Detect which cell encompasses the target text, then output its (x, y) center coordinate. 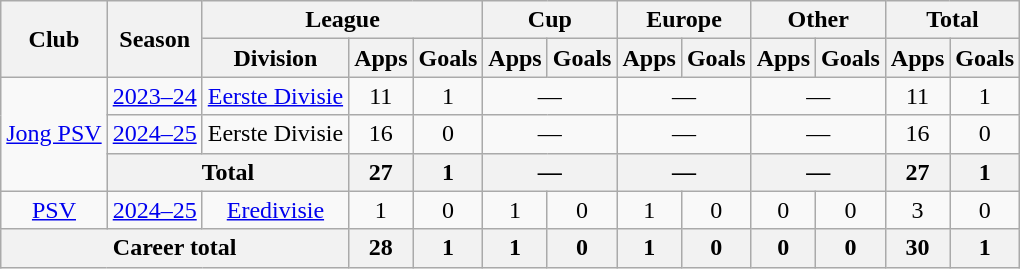
2023–24 (154, 96)
Division (275, 58)
3 (917, 210)
Europe (684, 20)
Jong PSV (54, 134)
League (342, 20)
28 (381, 248)
Eredivisie (275, 210)
Career total (175, 248)
PSV (54, 210)
Season (154, 39)
Other (818, 20)
30 (917, 248)
Cup (550, 20)
Club (54, 39)
